Output the (X, Y) coordinate of the center of the cell containing the given text.  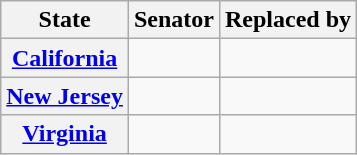
Senator (174, 20)
New Jersey (65, 96)
Virginia (65, 134)
Replaced by (288, 20)
State (65, 20)
California (65, 58)
